Scan for the cell matching the given text and deliver its (x, y) coordinate at center. 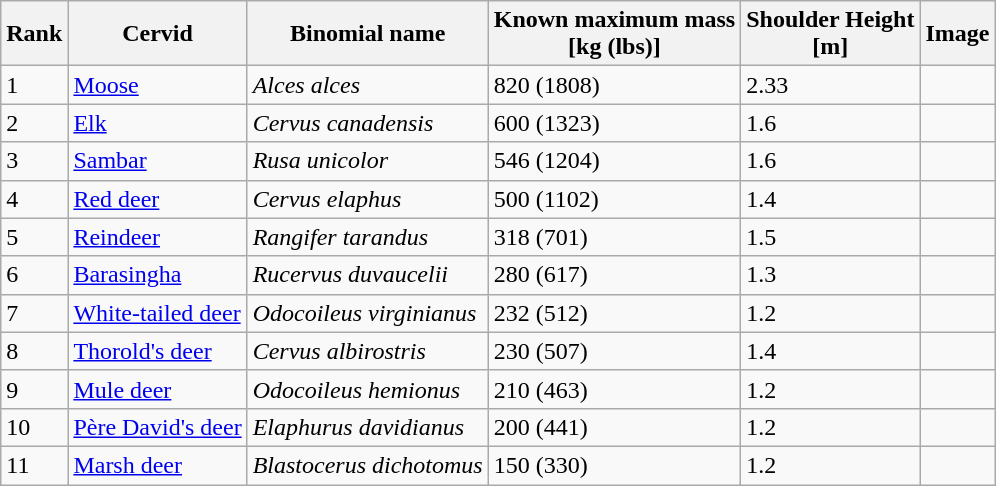
Marsh deer (158, 465)
10 (34, 427)
820 (1808) (614, 85)
Rank (34, 34)
Rucervus duvaucelii (368, 275)
500 (1102) (614, 199)
Image (958, 34)
210 (463) (614, 389)
Rangifer tarandus (368, 237)
Sambar (158, 161)
2 (34, 123)
2.33 (830, 85)
Shoulder Height[m] (830, 34)
White-tailed deer (158, 313)
Rusa unicolor (368, 161)
Cervus albirostris (368, 351)
318 (701) (614, 237)
1 (34, 85)
Moose (158, 85)
Cervus canadensis (368, 123)
Cervus elaphus (368, 199)
3 (34, 161)
200 (441) (614, 427)
1.5 (830, 237)
7 (34, 313)
Alces alces (368, 85)
Red deer (158, 199)
Barasingha (158, 275)
Père David's deer (158, 427)
280 (617) (614, 275)
Cervid (158, 34)
Mule deer (158, 389)
546 (1204) (614, 161)
Reindeer (158, 237)
Odocoileus hemionus (368, 389)
1.3 (830, 275)
230 (507) (614, 351)
9 (34, 389)
11 (34, 465)
Elk (158, 123)
4 (34, 199)
600 (1323) (614, 123)
232 (512) (614, 313)
5 (34, 237)
Elaphurus davidianus (368, 427)
Odocoileus virginianus (368, 313)
6 (34, 275)
8 (34, 351)
Known maximum mass[kg (lbs)] (614, 34)
Blastocerus dichotomus (368, 465)
Binomial name (368, 34)
Thorold's deer (158, 351)
150 (330) (614, 465)
